Find where the given text appears and provide that cell's center as [x, y] coordinate. 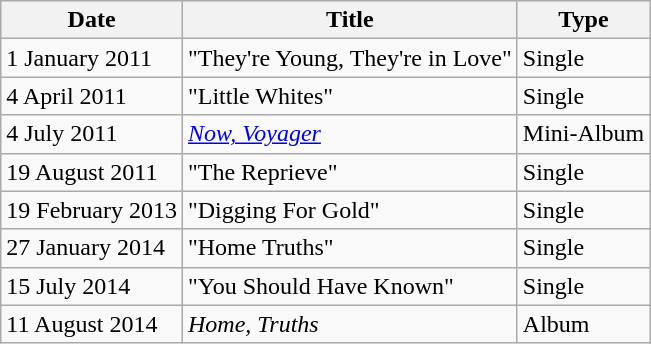
19 August 2011 [92, 172]
27 January 2014 [92, 248]
11 August 2014 [92, 324]
Album [583, 324]
15 July 2014 [92, 286]
"You Should Have Known" [350, 286]
"Little Whites" [350, 96]
"They're Young, They're in Love" [350, 58]
19 February 2013 [92, 210]
4 July 2011 [92, 134]
Now, Voyager [350, 134]
Home, Truths [350, 324]
4 April 2011 [92, 96]
1 January 2011 [92, 58]
Date [92, 20]
Title [350, 20]
"The Reprieve" [350, 172]
"Digging For Gold" [350, 210]
Type [583, 20]
"Home Truths" [350, 248]
Mini-Album [583, 134]
